Determine the [x, y] coordinate at the center of the cell enclosing the given text.  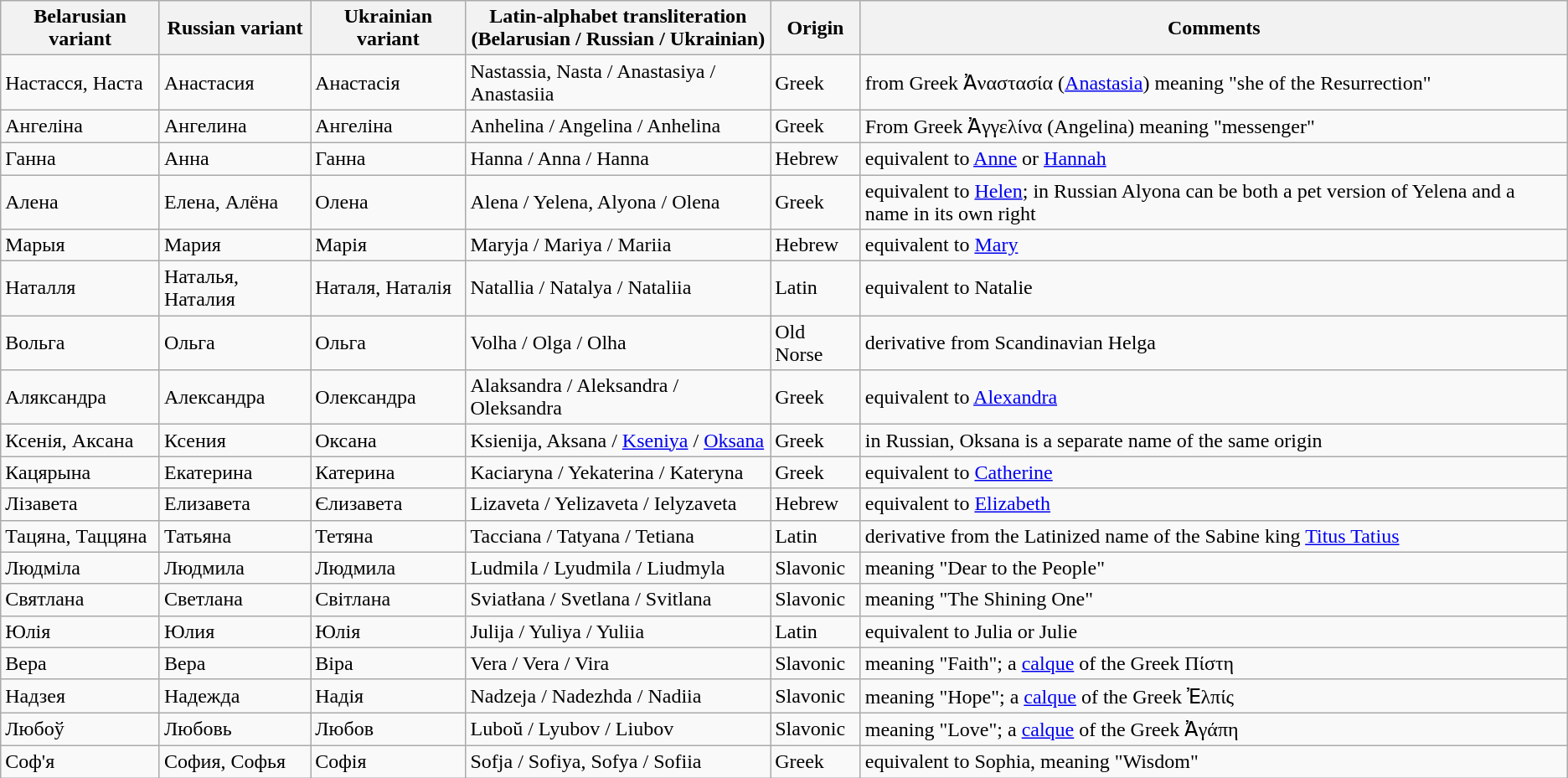
Анна [235, 158]
equivalent to Helen; in Russian Alyona can be both a pet version of Yelena and a name in its own right [1214, 201]
Любов [389, 729]
Sviatłana / Svetlana / Svitlana [618, 600]
Тацяна, Таццяна [80, 536]
Алена [80, 201]
Sofja / Sofiya, Sofya / Sofiia [618, 761]
equivalent to Sophia, meaning "Wisdom" [1214, 761]
Ксения [235, 441]
Russian variant [235, 28]
derivative from Scandinavian Helga [1214, 343]
Анастасія [389, 82]
Nastassia, Nasta / Anastasiya / Anastasiia [618, 82]
meaning "Faith"; a calque of the Greek Πίστη [1214, 663]
Наталля [80, 288]
Lizaveta / Yelizaveta / Ielyzaveta [618, 504]
Julija / Yuliya / Yuliia [618, 631]
Natallia / Natalya / Nataliia [618, 288]
meaning "Hope"; a calque of the Greek Ἐλπίς [1214, 696]
Alena / Yelena, Alyona / Olena [618, 201]
Вольга [80, 343]
Ксенія, Аксана [80, 441]
from Greek Ἀναστασία (Anastasia) meaning "she of the Resurrection" [1214, 82]
equivalent to Anne or Hannah [1214, 158]
derivative from the Latinized name of the Sabine king Titus Tatius [1214, 536]
Latin-alphabet transliteration (Belarusian / Russian / Ukrainian) [618, 28]
equivalent to Alexandra [1214, 397]
Origin [816, 28]
Татьяна [235, 536]
Єлизавета [389, 504]
Oленa [389, 201]
Nadzeja / Nadezhda / Nadiia [618, 696]
Марія [389, 245]
meaning "Dear to the People" [1214, 568]
Віра [389, 663]
Оксана [389, 441]
Maryja / Mariya / Mariia [618, 245]
София, Софья [235, 761]
Настасся, Наста [80, 82]
Катерина [389, 472]
Соф'я [80, 761]
Юлия [235, 631]
Тетяна [389, 536]
Volha / Olga / Olha [618, 343]
Олександра [389, 397]
equivalent to Elizabeth [1214, 504]
Comments [1214, 28]
Александра [235, 397]
Любовь [235, 729]
equivalent to Julia or Julie [1214, 631]
Людміла [80, 568]
Аляксандра [80, 397]
Светлана [235, 600]
in Russian, Oksana is a separate name of the same origin [1214, 441]
equivalent to Natalie [1214, 288]
Любоў [80, 729]
Ангелина [235, 126]
Vera / Vera / Vira [618, 663]
Ksienija, Aksana / Kseniya / Oksana [618, 441]
Мария [235, 245]
Ludmila / Lyudmila / Liudmyla [618, 568]
Софія [389, 761]
Надія [389, 696]
Надзея [80, 696]
equivalent to Catherine [1214, 472]
Ukrainian variant [389, 28]
Лізавета [80, 504]
Luboŭ / Lyubov / Liubоv [618, 729]
Наталья, Наталия [235, 288]
meaning "The Shining One" [1214, 600]
Елена, Алёна [235, 201]
Tacciana / Tatyana / Tetiana [618, 536]
From Greek Ἀγγελίνα (Angelina) meaning "messenger" [1214, 126]
Марыя [80, 245]
Світлана [389, 600]
Kaciaryna / Yekaterina / Kateryna [618, 472]
Кацярына [80, 472]
Надежда [235, 696]
Alaksandra / Aleksandra / Oleksandra [618, 397]
Наталя, Наталія [389, 288]
Hanna / Anna / Hanna [618, 158]
Old Norse [816, 343]
Anhelina / Angelina / Anhelina [618, 126]
meaning "Love"; a calque of the Greek Ἀγάπη [1214, 729]
Елизавета [235, 504]
Святлана [80, 600]
Belarusian variant [80, 28]
Анастасия [235, 82]
equivalent to Mary [1214, 245]
Екатерина [235, 472]
